Find where the given text appears and provide that cell's center as [X, Y] coordinate. 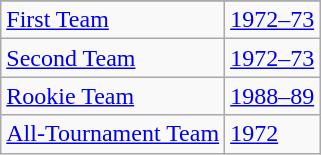
First Team [113, 20]
All-Tournament Team [113, 134]
1988–89 [272, 96]
Second Team [113, 58]
Rookie Team [113, 96]
1972 [272, 134]
